Search for the cell housing the specified text and yield its [x, y] center coordinate. 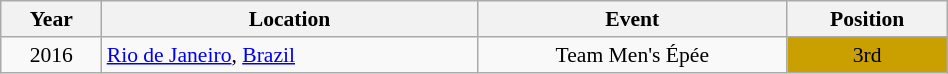
Rio de Janeiro, Brazil [290, 55]
Year [52, 19]
3rd [867, 55]
2016 [52, 55]
Event [632, 19]
Location [290, 19]
Position [867, 19]
Team Men's Épée [632, 55]
